Provide the (x, y) coordinate of the cell's center where the given text is located.  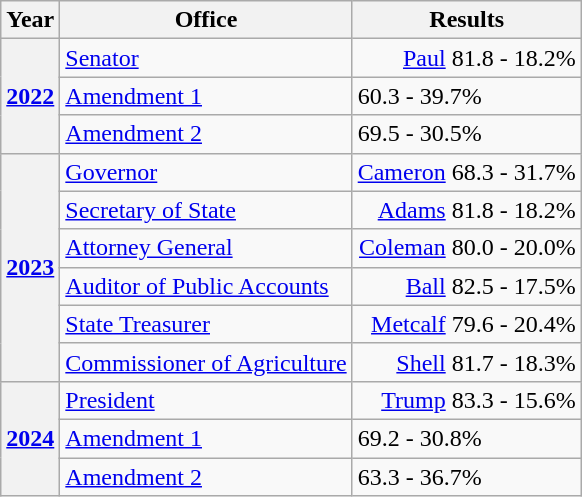
Results (466, 20)
Office (206, 20)
Attorney General (206, 248)
Senator (206, 58)
69.5 - 30.5% (466, 134)
Secretary of State (206, 210)
Governor (206, 172)
President (206, 400)
Trump 83.3 - 15.6% (466, 400)
63.3 - 36.7% (466, 477)
2023 (30, 267)
Shell 81.7 - 18.3% (466, 362)
69.2 - 30.8% (466, 438)
Commissioner of Agriculture (206, 362)
2022 (30, 96)
Cameron 68.3 - 31.7% (466, 172)
Year (30, 20)
2024 (30, 438)
Paul 81.8 - 18.2% (466, 58)
Ball 82.5 - 17.5% (466, 286)
Adams 81.8 - 18.2% (466, 210)
60.3 - 39.7% (466, 96)
State Treasurer (206, 324)
Auditor of Public Accounts (206, 286)
Coleman 80.0 - 20.0% (466, 248)
Metcalf 79.6 - 20.4% (466, 324)
